Find where the given text appears and provide that cell's center as [X, Y] coordinate. 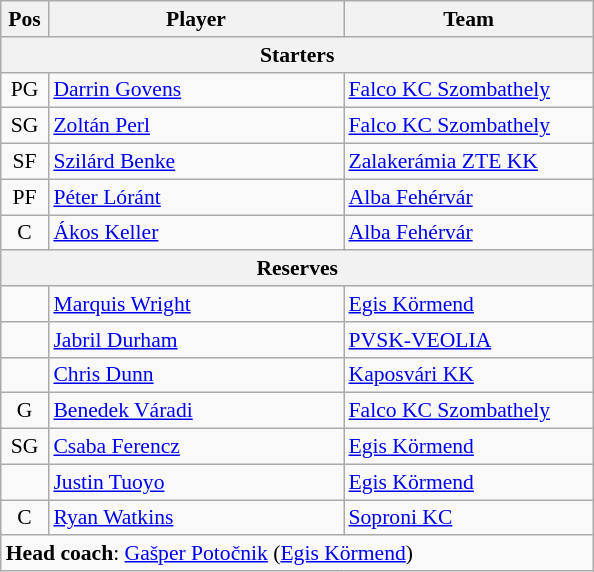
Péter Lóránt [196, 197]
PG [25, 90]
Jabril Durham [196, 340]
Ryan Watkins [196, 518]
Player [196, 19]
Szilárd Benke [196, 162]
Head coach: Gašper Potočnik (Egis Körmend) [298, 554]
G [25, 411]
Marquis Wright [196, 304]
Kaposvári KK [469, 375]
Darrin Govens [196, 90]
Ákos Keller [196, 233]
SF [25, 162]
Pos [25, 19]
Soproni KC [469, 518]
Zoltán Perl [196, 126]
Justin Tuoyo [196, 482]
Reserves [298, 269]
Chris Dunn [196, 375]
Team [469, 19]
PVSK-VEOLIA [469, 340]
Starters [298, 55]
PF [25, 197]
Csaba Ferencz [196, 447]
Benedek Váradi [196, 411]
Zalakerámia ZTE KK [469, 162]
